Pinpoint the cell where the given text exists, returning its [x, y] midpoint coordinate. 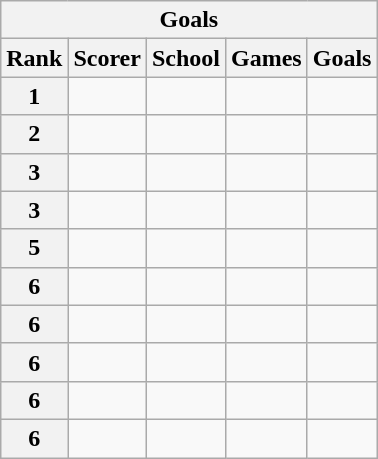
Scorer [108, 58]
Games [267, 58]
5 [34, 248]
Rank [34, 58]
2 [34, 134]
1 [34, 96]
School [186, 58]
